Return the [x, y] coordinate for the center point of the cell that contains the specified text.  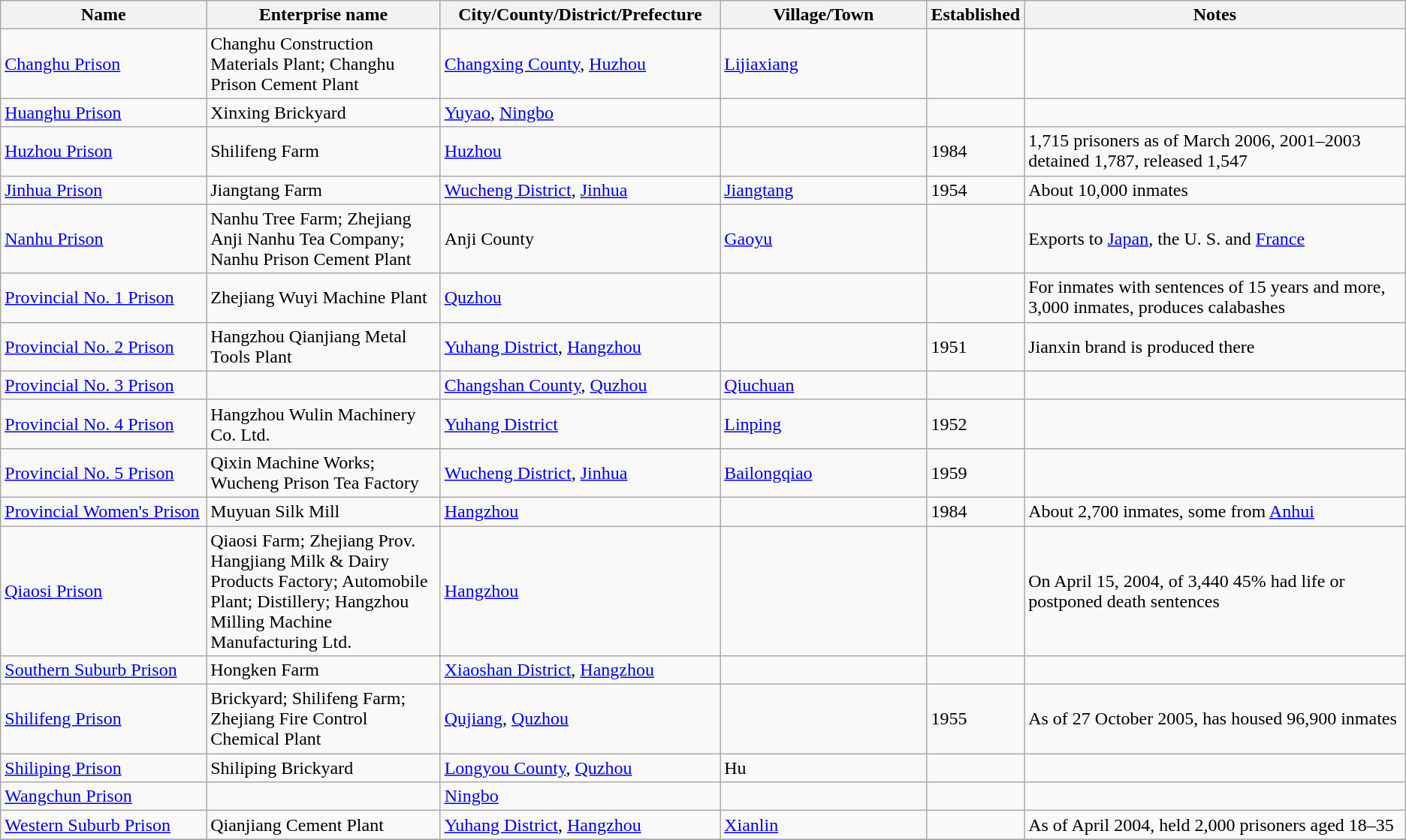
Qiaosi Prison [104, 590]
Western Suburb Prison [104, 825]
Huanghu Prison [104, 113]
Shilifeng Prison [104, 719]
Qiaosi Farm; Zhejiang Prov. Hangjiang Milk & Dairy Products Factory; Automobile Plant; Distillery; Hangzhou Milling Machine Manufacturing Ltd. [323, 590]
Changxing County, Huzhou [580, 64]
Nanhu Tree Farm; Zhejiang Anji Nanhu Tea Company; Nanhu Prison Cement Plant [323, 239]
1951 [976, 347]
Provincial No. 2 Prison [104, 347]
Qixin Machine Works; Wucheng Prison Tea Factory [323, 473]
Xianlin [823, 825]
Jiangtang [823, 190]
As of April 2004, held 2,000 prisoners aged 18–35 [1215, 825]
For inmates with sentences of 15 years and more, 3,000 inmates, produces calabashes [1215, 297]
Changshan County, Quzhou [580, 385]
Yuhang District [580, 423]
Xiaoshan District, Hangzhou [580, 670]
Changhu Prison [104, 64]
Changhu Construction Materials Plant; Changhu Prison Cement Plant [323, 64]
Longyou County, Quzhou [580, 768]
Jinhua Prison [104, 190]
Gaoyu [823, 239]
Exports to Japan, the U. S. and France [1215, 239]
Shilifeng Farm [323, 152]
1952 [976, 423]
Qiuchuan [823, 385]
Southern Suburb Prison [104, 670]
As of 27 October 2005, has housed 96,900 inmates [1215, 719]
Hangzhou Qianjiang Metal Tools Plant [323, 347]
Anji County [580, 239]
Brickyard; Shilifeng Farm; Zhejiang Fire Control Chemical Plant [323, 719]
Qianjiang Cement Plant [323, 825]
1955 [976, 719]
Provincial No. 1 Prison [104, 297]
Quzhou [580, 297]
Provincial No. 3 Prison [104, 385]
Ningbo [580, 796]
Muyuan Silk Mill [323, 511]
Bailongqiao [823, 473]
Name [104, 15]
Huzhou Prison [104, 152]
Shiliping Brickyard [323, 768]
Provincial No. 5 Prison [104, 473]
Yuyao, Ningbo [580, 113]
Huzhou [580, 152]
Lijiaxiang [823, 64]
Provincial Women's Prison [104, 511]
1,715 prisoners as of March 2006, 2001–2003 detained 1,787, released 1,547 [1215, 152]
Hu [823, 768]
Village/Town [823, 15]
On April 15, 2004, of 3,440 45% had life or postponed death sentences [1215, 590]
Jiangtang Farm [323, 190]
Hongken Farm [323, 670]
Established [976, 15]
1959 [976, 473]
Provincial No. 4 Prison [104, 423]
Enterprise name [323, 15]
About 2,700 inmates, some from Anhui [1215, 511]
Notes [1215, 15]
Qujiang, Quzhou [580, 719]
Jianxin brand is produced there [1215, 347]
Shiliping Prison [104, 768]
Zhejiang Wuyi Machine Plant [323, 297]
About 10,000 inmates [1215, 190]
Xinxing Brickyard [323, 113]
Linping [823, 423]
1954 [976, 190]
Nanhu Prison [104, 239]
City/County/District/Prefecture [580, 15]
Hangzhou Wulin Machinery Co. Ltd. [323, 423]
Wangchun Prison [104, 796]
